Search for the cell housing the specified text and yield its (X, Y) center coordinate. 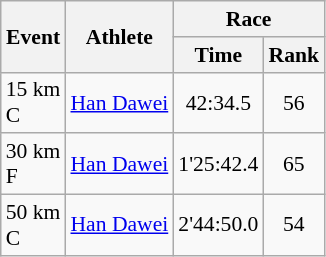
Time (218, 55)
65 (294, 164)
30 km F (34, 164)
Athlete (119, 36)
Race (248, 19)
42:34.5 (218, 102)
56 (294, 102)
50 km C (34, 226)
2'44:50.0 (218, 226)
Event (34, 36)
1'25:42.4 (218, 164)
54 (294, 226)
15 km C (34, 102)
Rank (294, 55)
